Provide the [X, Y] coordinate of the cell's center where the given text is located.  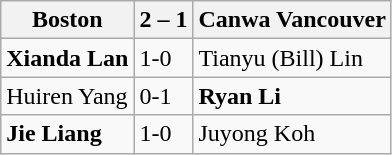
2 – 1 [164, 20]
Ryan Li [292, 96]
Xianda Lan [68, 58]
0-1 [164, 96]
Boston [68, 20]
Canwa Vancouver [292, 20]
Tianyu (Bill) Lin [292, 58]
Juyong Koh [292, 134]
Jie Liang [68, 134]
Huiren Yang [68, 96]
